Find where the given text appears and provide that cell's center as (X, Y) coordinate. 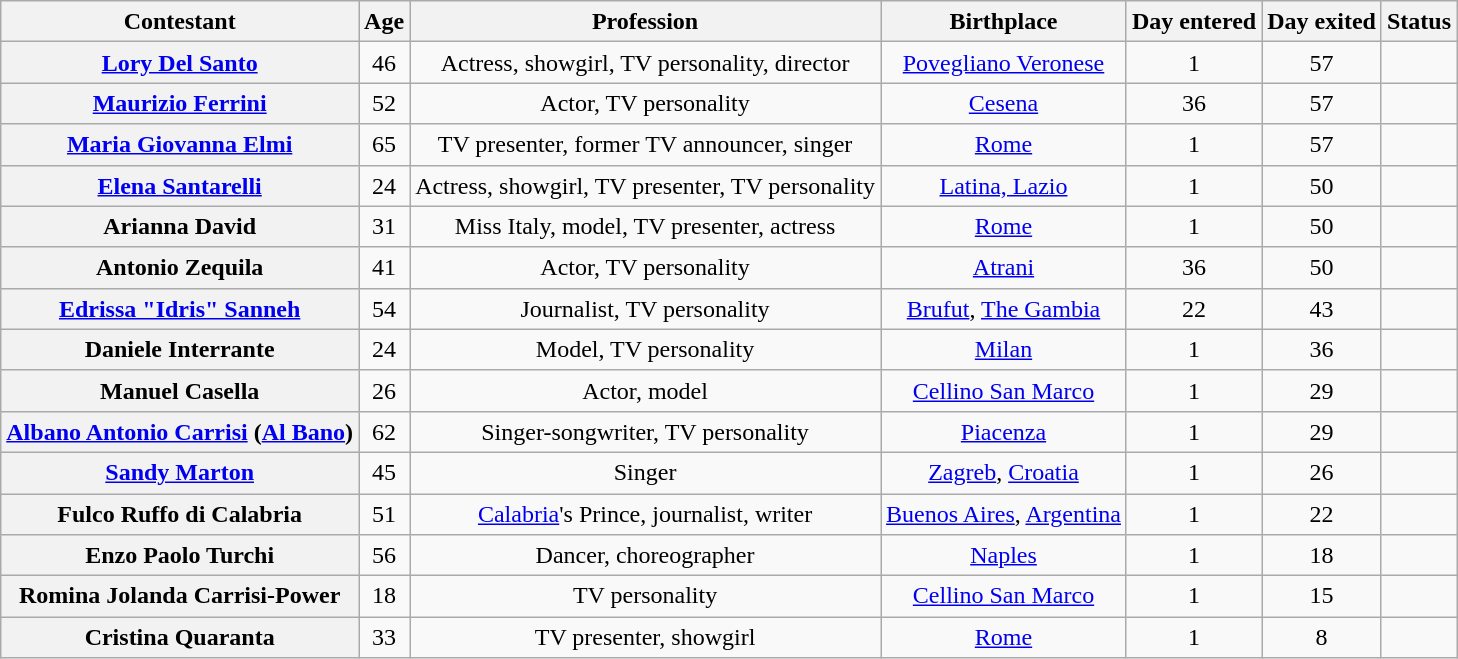
Journalist, TV personality (646, 308)
Arianna David (180, 226)
Edrissa "Idris" Sanneh (180, 308)
45 (384, 472)
Povegliano Veronese (1004, 62)
46 (384, 62)
51 (384, 514)
Sandy Marton (180, 472)
Daniele Interrante (180, 350)
Singer-songwriter, TV personality (646, 432)
Status (1418, 22)
Dancer, choreographer (646, 556)
Maurizio Ferrini (180, 104)
43 (1322, 308)
TV presenter, former TV announcer, singer (646, 144)
Milan (1004, 350)
33 (384, 638)
Day exited (1322, 22)
Profession (646, 22)
Antonio Zequila (180, 268)
Cesena (1004, 104)
Naples (1004, 556)
31 (384, 226)
Contestant (180, 22)
15 (1322, 596)
Fulco Ruffo di Calabria (180, 514)
Model, TV personality (646, 350)
TV personality (646, 596)
Buenos Aires, Argentina (1004, 514)
65 (384, 144)
Zagreb, Croatia (1004, 472)
Atrani (1004, 268)
TV presenter, showgirl (646, 638)
54 (384, 308)
Miss Italy, model, TV presenter, actress (646, 226)
Actress, showgirl, TV personality, director (646, 62)
Maria Giovanna Elmi (180, 144)
Lory Del Santo (180, 62)
Actress, showgirl, TV presenter, TV personality (646, 186)
Calabria's Prince, journalist, writer (646, 514)
Albano Antonio Carrisi (Al Bano) (180, 432)
Age (384, 22)
Brufut, The Gambia (1004, 308)
Actor, model (646, 390)
Elena Santarelli (180, 186)
Manuel Casella (180, 390)
Piacenza (1004, 432)
52 (384, 104)
8 (1322, 638)
Singer (646, 472)
Latina, Lazio (1004, 186)
Enzo Paolo Turchi (180, 556)
Cristina Quaranta (180, 638)
Day entered (1194, 22)
41 (384, 268)
Birthplace (1004, 22)
56 (384, 556)
Romina Jolanda Carrisi-Power (180, 596)
62 (384, 432)
